Provide the (x, y) coordinate of the cell's center where the given text is located.  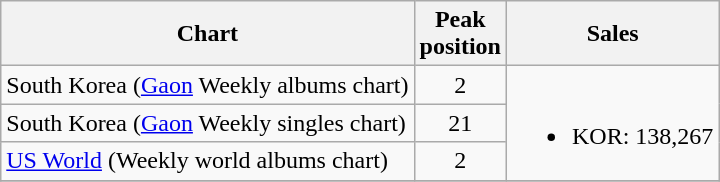
KOR: 138,267 (612, 123)
Peakposition (460, 34)
21 (460, 123)
Chart (208, 34)
Sales (612, 34)
US World (Weekly world albums chart) (208, 161)
South Korea (Gaon Weekly albums chart) (208, 85)
South Korea (Gaon Weekly singles chart) (208, 123)
